Return [x, y] of the center of cell containing provided text 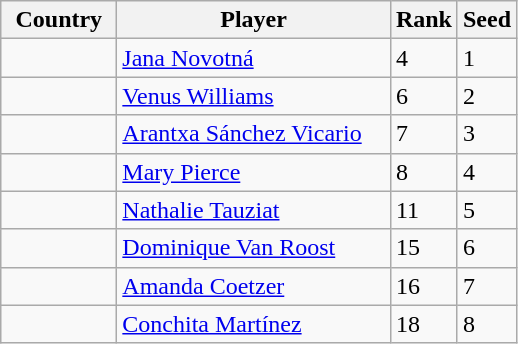
Mary Pierce [254, 172]
Rank [424, 20]
Conchita Martínez [254, 324]
Dominique Van Roost [254, 248]
3 [486, 134]
Venus Williams [254, 96]
Country [59, 20]
Arantxa Sánchez Vicario [254, 134]
5 [486, 210]
18 [424, 324]
1 [486, 58]
Nathalie Tauziat [254, 210]
11 [424, 210]
16 [424, 286]
Amanda Coetzer [254, 286]
Seed [486, 20]
Jana Novotná [254, 58]
Player [254, 20]
15 [424, 248]
2 [486, 96]
